Output the (X, Y) coordinate of the center of the cell containing the given text.  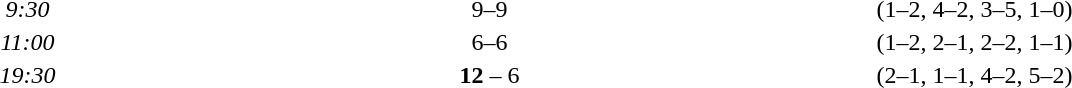
6–6 (490, 42)
